Identify which cell holds the provided text, then report its (X, Y) central coordinate. 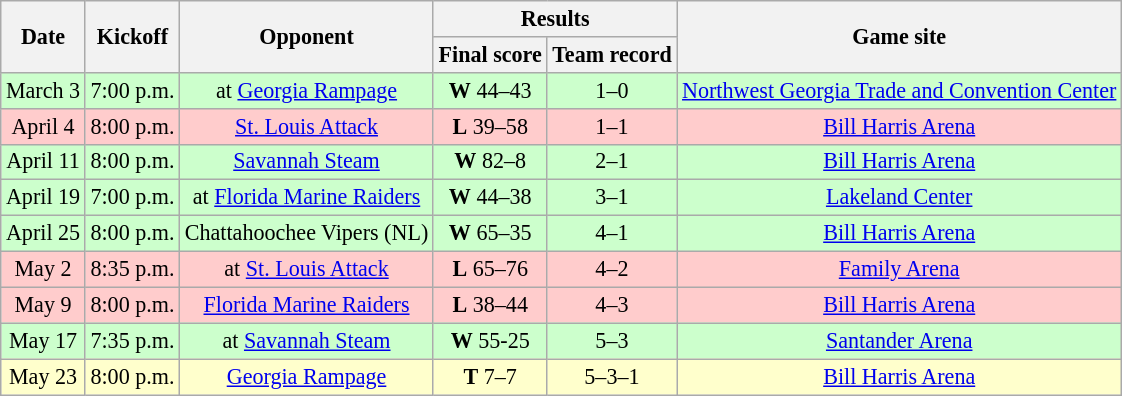
Opponent (307, 36)
Team record (612, 54)
L 65–76 (490, 269)
5–3–1 (612, 377)
Game site (900, 36)
Santander Arena (900, 341)
W 44–38 (490, 198)
1–0 (612, 90)
Family Arena (900, 269)
Final score (490, 54)
Northwest Georgia Trade and Convention Center (900, 90)
Kickoff (132, 36)
May 2 (44, 269)
May 17 (44, 341)
3–1 (612, 198)
Date (44, 36)
at Savannah Steam (307, 341)
4–1 (612, 233)
May 9 (44, 305)
Georgia Rampage (307, 377)
5–3 (612, 341)
at Georgia Rampage (307, 90)
L 38–44 (490, 305)
W 65–35 (490, 233)
Lakeland Center (900, 198)
Florida Marine Raiders (307, 305)
April 4 (44, 126)
W 55-25 (490, 341)
April 19 (44, 198)
W 44–43 (490, 90)
4–2 (612, 269)
2–1 (612, 162)
Chattahoochee Vipers (NL) (307, 233)
8:35 p.m. (132, 269)
at Florida Marine Raiders (307, 198)
Savannah Steam (307, 162)
April 25 (44, 233)
7:35 p.m. (132, 341)
St. Louis Attack (307, 126)
L 39–58 (490, 126)
at St. Louis Attack (307, 269)
T 7–7 (490, 377)
1–1 (612, 126)
May 23 (44, 377)
W 82–8 (490, 162)
April 11 (44, 162)
4–3 (612, 305)
Results (554, 18)
March 3 (44, 90)
